Scan for the cell matching the given text and deliver its [x, y] coordinate at center. 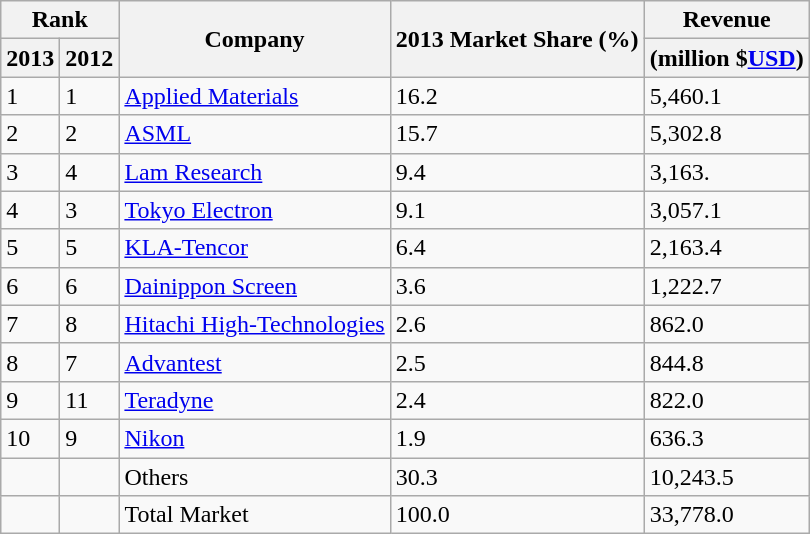
2.5 [517, 362]
10 [30, 438]
2013 Market Share (%) [517, 39]
3,057.1 [726, 210]
Applied Materials [254, 96]
Teradyne [254, 400]
2.4 [517, 400]
636.3 [726, 438]
Revenue [726, 20]
844.8 [726, 362]
1,222.7 [726, 286]
Dainippon Screen [254, 286]
15.7 [517, 134]
3.6 [517, 286]
5,460.1 [726, 96]
Tokyo Electron [254, 210]
ASML [254, 134]
Hitachi High-Technologies [254, 324]
1.9 [517, 438]
30.3 [517, 477]
KLA-Tencor [254, 248]
100.0 [517, 515]
2013 [30, 58]
2012 [90, 58]
9.4 [517, 172]
11 [90, 400]
2.6 [517, 324]
Advantest [254, 362]
Total Market [254, 515]
33,778.0 [726, 515]
Lam Research [254, 172]
16.2 [517, 96]
(million $USD) [726, 58]
6.4 [517, 248]
9.1 [517, 210]
Company [254, 39]
Others [254, 477]
822.0 [726, 400]
3,163. [726, 172]
Rank [60, 20]
10,243.5 [726, 477]
862.0 [726, 324]
Nikon [254, 438]
2,163.4 [726, 248]
5,302.8 [726, 134]
